Determine the [x, y] coordinate at the center of the cell enclosing the given text.  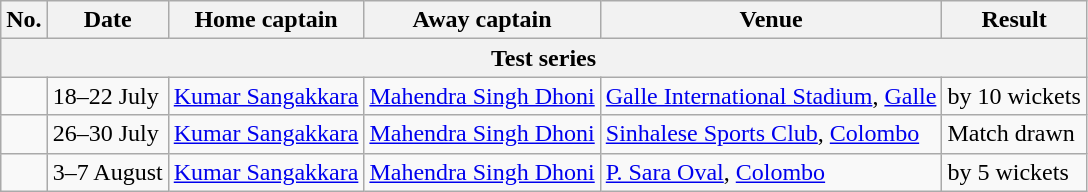
No. [24, 20]
Date [108, 20]
Match drawn [1014, 134]
Result [1014, 20]
Sinhalese Sports Club, Colombo [771, 134]
Test series [544, 58]
Home captain [266, 20]
by 5 wickets [1014, 172]
26–30 July [108, 134]
Away captain [482, 20]
3–7 August [108, 172]
Galle International Stadium, Galle [771, 96]
18–22 July [108, 96]
P. Sara Oval, Colombo [771, 172]
by 10 wickets [1014, 96]
Venue [771, 20]
